For the text-containing cell, return its midpoint in (x, y) coordinate format. 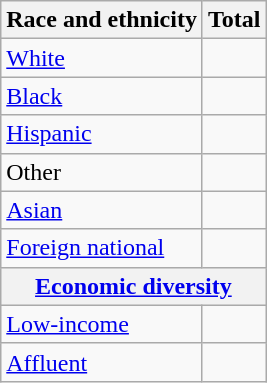
White (102, 58)
Economic diversity (134, 286)
Black (102, 96)
Hispanic (102, 134)
Other (102, 172)
Foreign national (102, 248)
Affluent (102, 362)
Total (234, 20)
Low-income (102, 324)
Asian (102, 210)
Race and ethnicity (102, 20)
